Find where the given text appears and provide that cell's center as (X, Y) coordinate. 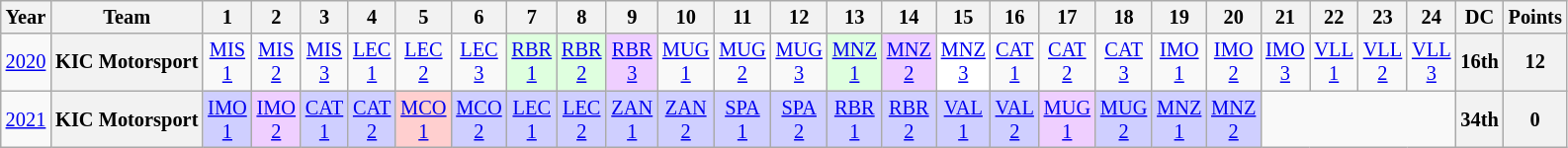
MIS2 (277, 62)
0 (1535, 119)
RBR3 (632, 62)
10 (686, 17)
SPA1 (741, 119)
13 (854, 17)
DC (1479, 17)
23 (1382, 17)
Team (127, 17)
VLL1 (1333, 62)
MCO1 (423, 119)
LEC3 (479, 62)
11 (741, 17)
20 (1234, 17)
ZAN2 (686, 119)
4 (372, 17)
MIS1 (227, 62)
MCO2 (479, 119)
CAT3 (1123, 62)
2021 (26, 119)
19 (1178, 17)
22 (1333, 17)
15 (963, 17)
21 (1285, 17)
MNZ3 (963, 62)
VLL3 (1432, 62)
2 (277, 17)
9 (632, 17)
7 (532, 17)
ZAN1 (632, 119)
MIS3 (324, 62)
3 (324, 17)
34th (1479, 119)
16 (1014, 17)
IMO3 (1285, 62)
Year (26, 17)
2020 (26, 62)
MUG3 (799, 62)
16th (1479, 62)
8 (581, 17)
18 (1123, 17)
14 (910, 17)
17 (1068, 17)
VAL1 (963, 119)
24 (1432, 17)
VLL2 (1382, 62)
5 (423, 17)
SPA2 (799, 119)
Points (1535, 17)
VAL2 (1014, 119)
6 (479, 17)
1 (227, 17)
